For the text-containing cell, return its midpoint in [X, Y] coordinate format. 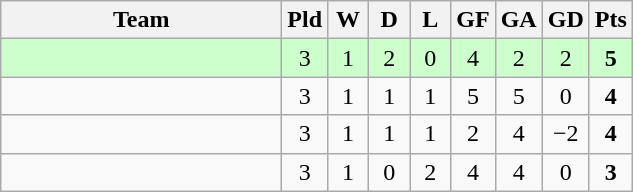
GA [518, 20]
Team [142, 20]
Pts [610, 20]
−2 [566, 134]
L [430, 20]
GD [566, 20]
D [390, 20]
Pld [305, 20]
GF [473, 20]
W [348, 20]
